Scan for the cell matching the given text and deliver its (x, y) coordinate at center. 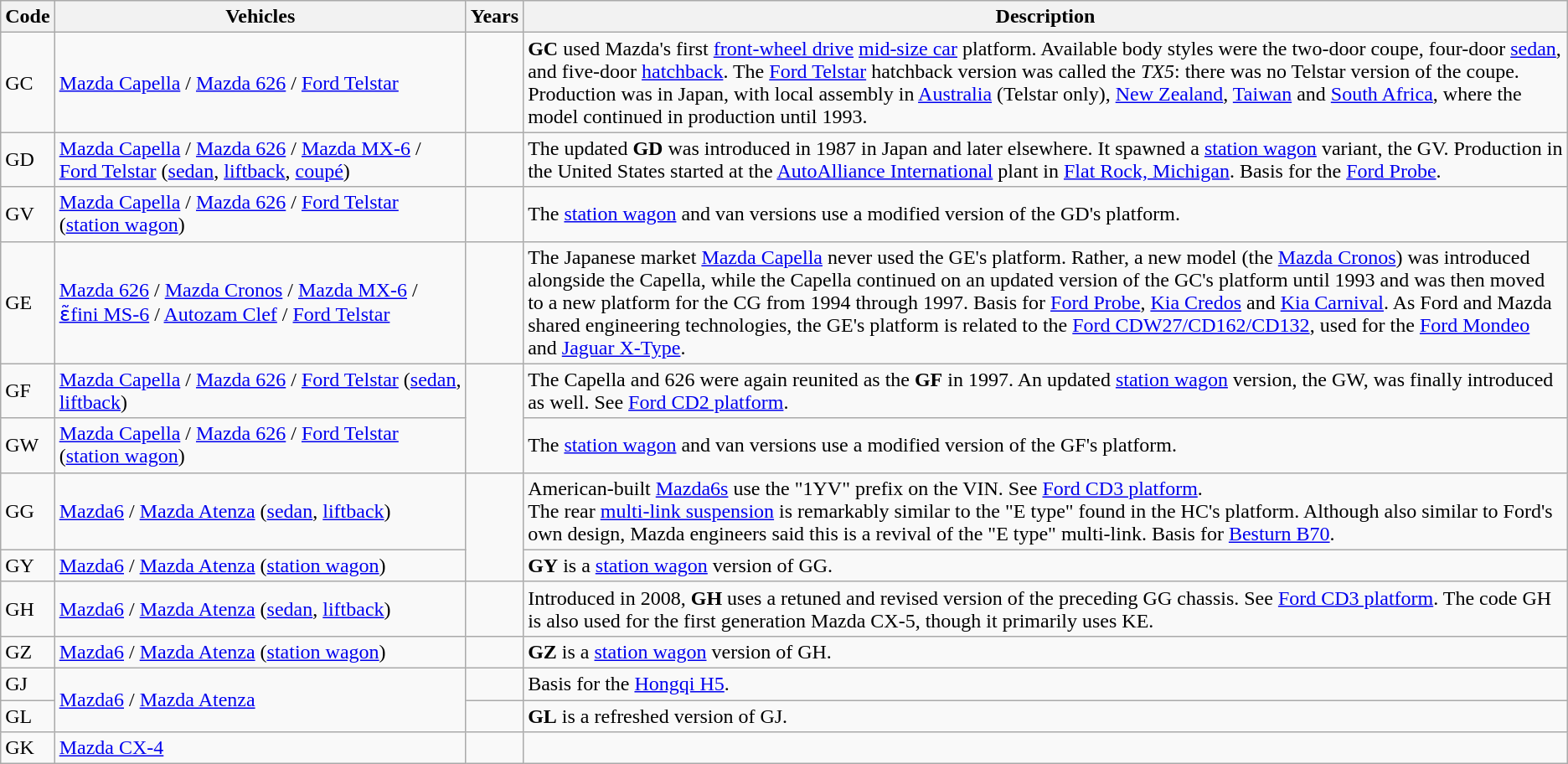
GW (28, 446)
GL is a refreshed version of GJ. (1045, 716)
GK (28, 748)
GC (28, 82)
Vehicles (260, 17)
The station wagon and van versions use a modified version of the GD's platform. (1045, 214)
GG (28, 511)
GE (28, 302)
GH (28, 608)
Mazda Capella / Mazda 626 / Ford Telstar (260, 82)
GZ is a station wagon version of GH. (1045, 652)
Description (1045, 17)
GD (28, 159)
Years (494, 17)
Mazda Capella / Mazda 626 / Mazda MX-6 / Ford Telstar (sedan, liftback, coupé) (260, 159)
GV (28, 214)
Basis for the Hongqi H5. (1045, 684)
GY (28, 565)
The station wagon and van versions use a modified version of the GF's platform. (1045, 446)
GJ (28, 684)
Mazda 626 / Mazda Cronos / Mazda MX-6 / ɛ̃fini MS-6 / Autozam Clef / Ford Telstar (260, 302)
Code (28, 17)
GY is a station wagon version of GG. (1045, 565)
GL (28, 716)
Mazda CX-4 (260, 748)
GZ (28, 652)
Mazda Capella / Mazda 626 / Ford Telstar (sedan, liftback) (260, 390)
GF (28, 390)
Mazda6 / Mazda Atenza (260, 699)
